Find where the given text appears and provide that cell's center as (x, y) coordinate. 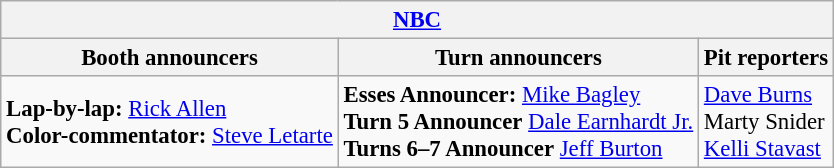
NBC (418, 20)
Turn announcers (518, 58)
Booth announcers (170, 58)
Dave BurnsMarty SniderKelli Stavast (766, 122)
Lap-by-lap: Rick AllenColor-commentator: Steve Letarte (170, 122)
Esses Announcer: Mike BagleyTurn 5 Announcer Dale Earnhardt Jr.Turns 6–7 Announcer Jeff Burton (518, 122)
Pit reporters (766, 58)
